Locate the cell with the specified text and output its (x, y) center coordinate. 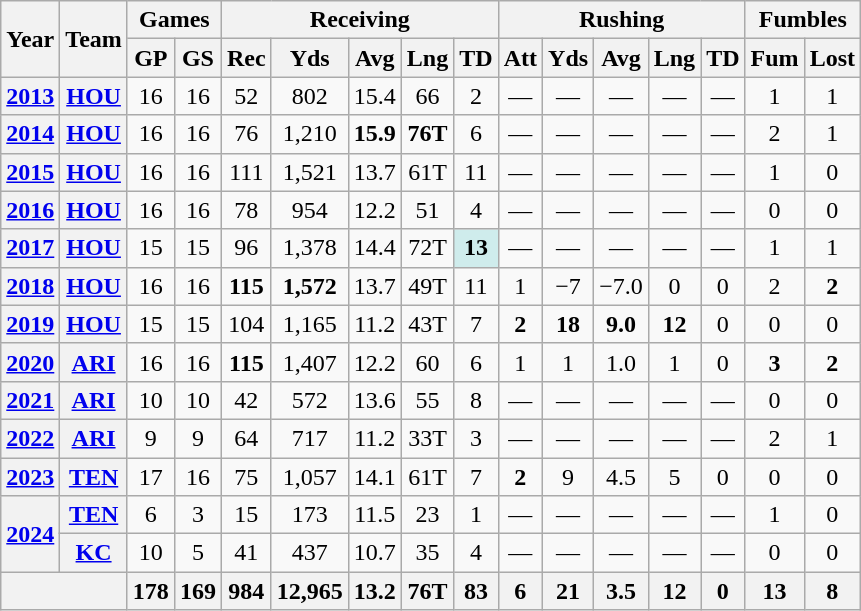
2013 (30, 96)
33T (427, 438)
Games (174, 20)
60 (427, 362)
Fumbles (802, 20)
2018 (30, 286)
83 (476, 591)
Fum (774, 58)
42 (246, 400)
−7 (568, 286)
64 (246, 438)
18 (568, 324)
43T (427, 324)
35 (427, 553)
2014 (30, 134)
1,378 (310, 248)
1,165 (310, 324)
Receiving (360, 20)
1.0 (622, 362)
15.4 (374, 96)
104 (246, 324)
802 (310, 96)
49T (427, 286)
14.4 (374, 248)
2023 (30, 477)
1,057 (310, 477)
717 (310, 438)
111 (246, 172)
Rec (246, 58)
51 (427, 210)
2020 (30, 362)
437 (310, 553)
KC (94, 553)
GS (198, 58)
66 (427, 96)
14.1 (374, 477)
572 (310, 400)
954 (310, 210)
2024 (30, 534)
12,965 (310, 591)
17 (150, 477)
96 (246, 248)
Year (30, 39)
76 (246, 134)
173 (310, 515)
2019 (30, 324)
52 (246, 96)
11.5 (374, 515)
984 (246, 591)
−7.0 (622, 286)
3.5 (622, 591)
1,407 (310, 362)
23 (427, 515)
55 (427, 400)
15.9 (374, 134)
Team (94, 39)
4.5 (622, 477)
GP (150, 58)
2015 (30, 172)
169 (198, 591)
78 (246, 210)
1,572 (310, 286)
10.7 (374, 553)
2017 (30, 248)
1,521 (310, 172)
2022 (30, 438)
178 (150, 591)
13.2 (374, 591)
2021 (30, 400)
21 (568, 591)
Lost (832, 58)
2016 (30, 210)
41 (246, 553)
Att (520, 58)
13.6 (374, 400)
72T (427, 248)
1,210 (310, 134)
75 (246, 477)
9.0 (622, 324)
Rushing (622, 20)
